Pinpoint the cell where the given text exists, returning its (x, y) midpoint coordinate. 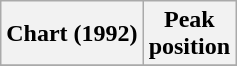
Chart (1992) (72, 34)
Peakposition (189, 34)
